Return [x, y] of the center of cell containing provided text 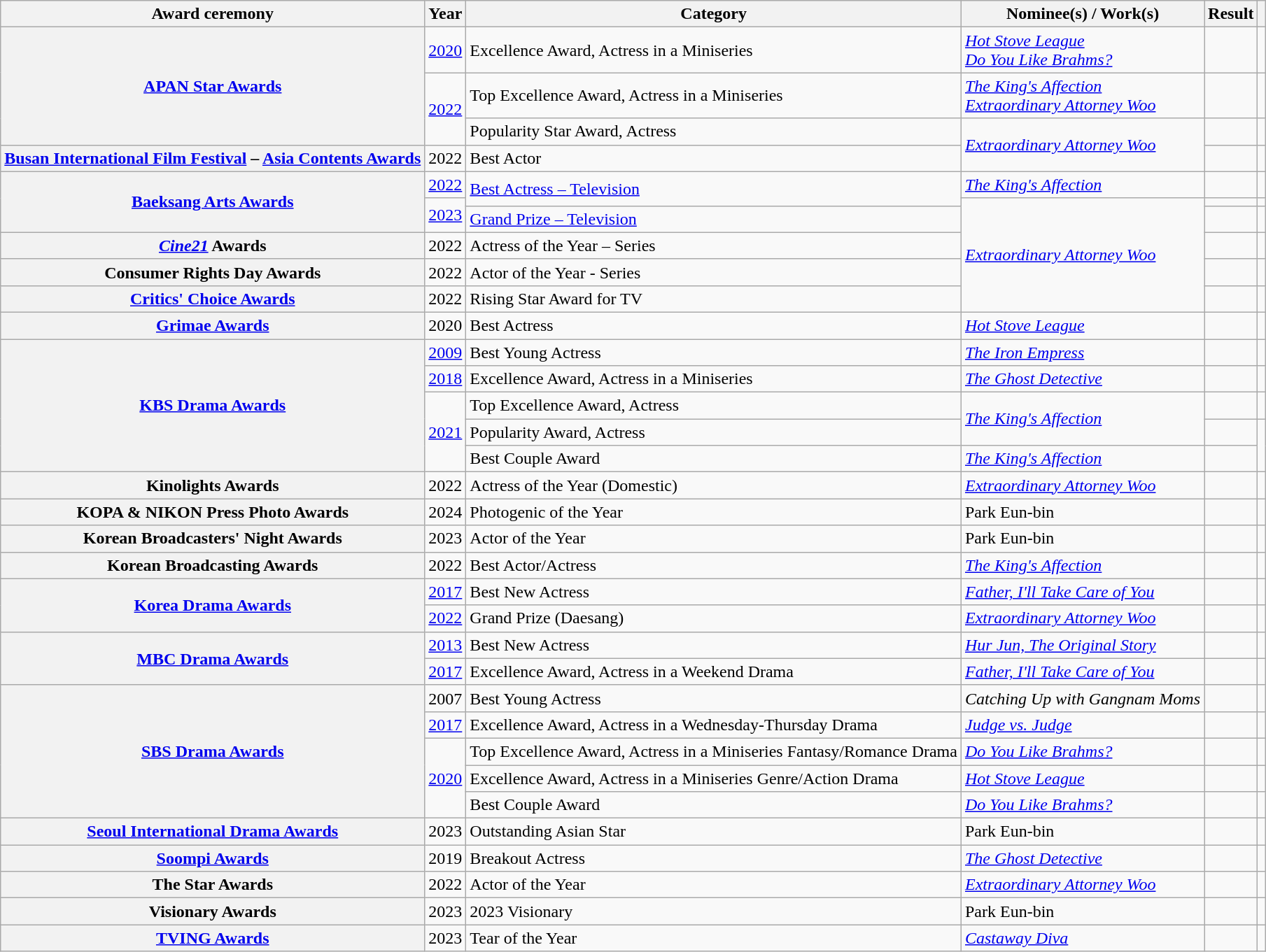
The King's AffectionExtraordinary Attorney Woo [1082, 95]
APAN Star Awards [213, 86]
Actress of the Year (Domestic) [714, 485]
Tear of the Year [714, 938]
Excellence Award, Actress in a Miniseries Genre/Action Drama [714, 779]
KBS Drama Awards [213, 405]
The Star Awards [213, 885]
Grand Prize (Daesang) [714, 618]
Consumer Rights Day Awards [213, 272]
KOPA & NIKON Press Photo Awards [213, 512]
2018 [445, 379]
Best Actor [714, 158]
SBS Drama Awards [213, 751]
Top Excellence Award, Actress [714, 406]
Korea Drama Awards [213, 605]
Visionary Awards [213, 911]
2019 [445, 858]
Best Actor/Actress [714, 565]
Top Excellence Award, Actress in a Miniseries [714, 95]
Year [445, 14]
Baeksang Arts Awards [213, 201]
Korean Broadcasting Awards [213, 565]
Grand Prize – Television [714, 219]
2007 [445, 698]
Photogenic of the Year [714, 512]
2023 Visionary [714, 911]
Result [1231, 14]
Excellence Award, Actress in a Wednesday-Thursday Drama [714, 725]
Rising Star Award for TV [714, 299]
Excellence Award, Actress in a Weekend Drama [714, 672]
2021 [445, 432]
Busan International Film Festival – Asia Contents Awards [213, 158]
Castaway Diva [1082, 938]
Breakout Actress [714, 858]
Actor of the Year - Series [714, 272]
Category [714, 14]
2024 [445, 512]
Outstanding Asian Star [714, 832]
2009 [445, 352]
2013 [445, 645]
Award ceremony [213, 14]
Soompi Awards [213, 858]
Grimae Awards [213, 325]
MBC Drama Awards [213, 658]
Judge vs. Judge [1082, 725]
Popularity Star Award, Actress [714, 132]
Popularity Award, Actress [714, 432]
Top Excellence Award, Actress in a Miniseries Fantasy/Romance Drama [714, 751]
Seoul International Drama Awards [213, 832]
Best Actress [714, 325]
Hot Stove LeagueDo You Like Brahms? [1082, 50]
Catching Up with Gangnam Moms [1082, 698]
Korean Broadcasters' Night Awards [213, 539]
Nominee(s) / Work(s) [1082, 14]
Kinolights Awards [213, 485]
Cine21 Awards [213, 246]
Actress of the Year – Series [714, 246]
Best Actress – Television [714, 189]
Critics' Choice Awards [213, 299]
TVING Awards [213, 938]
Hur Jun, The Original Story [1082, 645]
The Iron Empress [1082, 352]
